Search for the cell housing the specified text and yield its (X, Y) center coordinate. 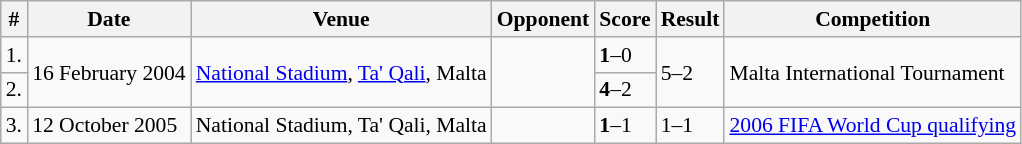
2. (14, 90)
1. (14, 55)
Result (690, 19)
Date (109, 19)
Venue (342, 19)
Malta International Tournament (872, 72)
# (14, 19)
3. (14, 126)
Competition (872, 19)
2006 FIFA World Cup qualifying (872, 126)
Score (624, 19)
1–0 (624, 55)
5–2 (690, 72)
12 October 2005 (109, 126)
Opponent (544, 19)
16 February 2004 (109, 72)
4–2 (624, 90)
